Detect which cell encompasses the target text, then output its [X, Y] center coordinate. 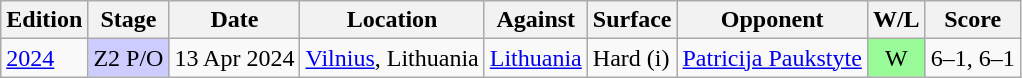
6–1, 6–1 [972, 58]
13 Apr 2024 [234, 58]
Lithuania [536, 58]
Patricija Paukstyte [772, 58]
Date [234, 20]
2024 [44, 58]
Opponent [772, 20]
Location [392, 20]
Stage [128, 20]
W/L [896, 20]
Edition [44, 20]
Hard (i) [632, 58]
W [896, 58]
Score [972, 20]
Vilnius, Lithuania [392, 58]
Surface [632, 20]
Against [536, 20]
Z2 P/O [128, 58]
